Find where the given text appears and provide that cell's center as [X, Y] coordinate. 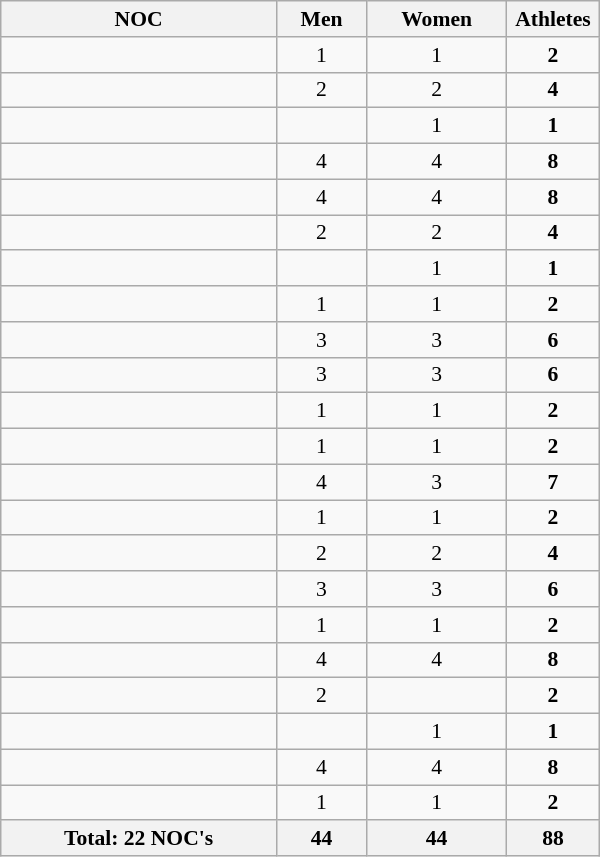
Total: 22 NOC's [139, 839]
7 [554, 482]
Women [437, 19]
Men [321, 19]
Athletes [554, 19]
88 [554, 839]
NOC [139, 19]
